Detect which cell encompasses the target text, then output its (X, Y) center coordinate. 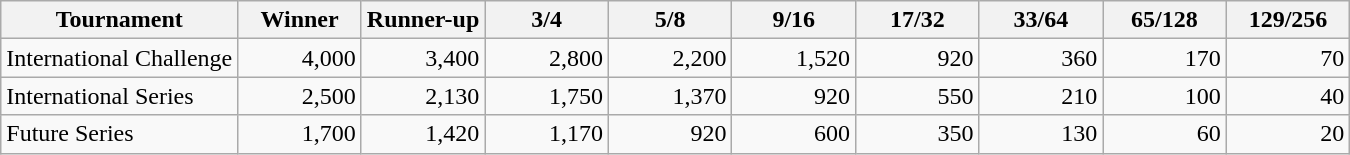
1,170 (547, 134)
1,520 (794, 58)
65/128 (1165, 20)
International Challenge (120, 58)
210 (1041, 96)
350 (918, 134)
5/8 (670, 20)
1,420 (423, 134)
130 (1041, 134)
40 (1288, 96)
9/16 (794, 20)
1,370 (670, 96)
129/256 (1288, 20)
3,400 (423, 58)
Runner-up (423, 20)
2,800 (547, 58)
Winner (300, 20)
1,750 (547, 96)
Future Series (120, 134)
60 (1165, 134)
Tournament (120, 20)
33/64 (1041, 20)
2,130 (423, 96)
360 (1041, 58)
4,000 (300, 58)
2,200 (670, 58)
170 (1165, 58)
3/4 (547, 20)
70 (1288, 58)
100 (1165, 96)
17/32 (918, 20)
600 (794, 134)
20 (1288, 134)
1,700 (300, 134)
550 (918, 96)
2,500 (300, 96)
International Series (120, 96)
